Capture the cell that displays the provided text and extract its (X, Y) central coordinate. 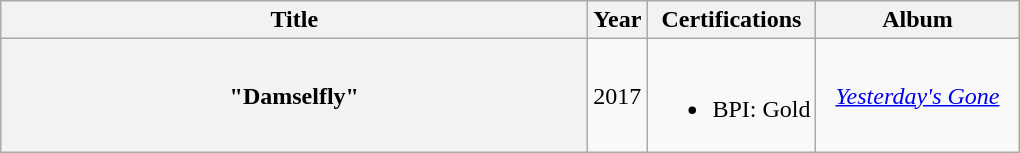
Certifications (732, 20)
BPI: Gold (732, 96)
Yesterday's Gone (918, 96)
Year (618, 20)
"Damselfly" (294, 96)
2017 (618, 96)
Title (294, 20)
Album (918, 20)
